Output the [x, y] coordinate of the center of the cell containing the given text.  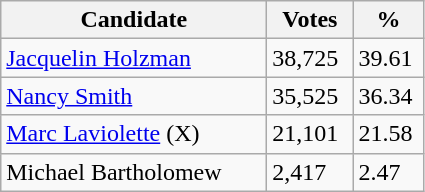
2,417 [310, 172]
Votes [310, 20]
39.61 [388, 58]
Jacquelin Holzman [134, 58]
Michael Bartholomew [134, 172]
21.58 [388, 134]
% [388, 20]
Marc Laviolette (X) [134, 134]
2.47 [388, 172]
Candidate [134, 20]
35,525 [310, 96]
21,101 [310, 134]
38,725 [310, 58]
36.34 [388, 96]
Nancy Smith [134, 96]
